Return the [x, y] coordinate for the center point of the cell that contains the specified text.  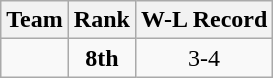
8th [102, 58]
W-L Record [204, 20]
3-4 [204, 58]
Rank [102, 20]
Team [35, 20]
